Return [x, y] of the center of cell containing provided text 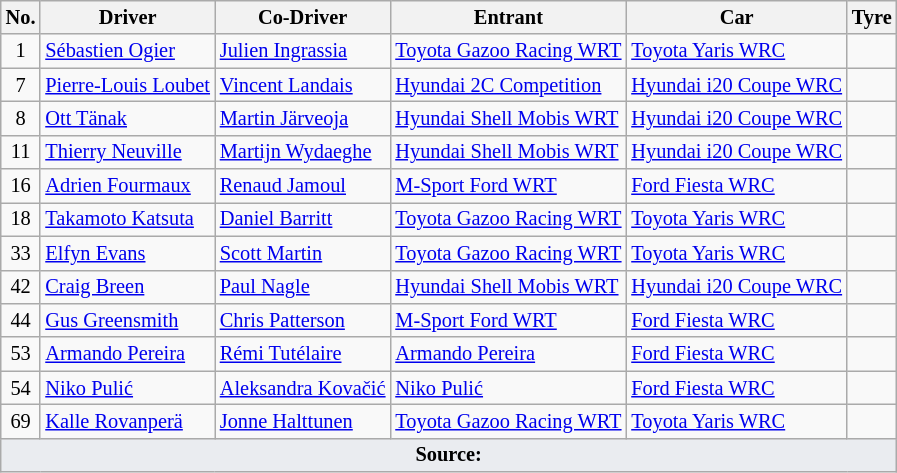
8 [21, 118]
11 [21, 152]
42 [21, 287]
Scott Martin [303, 253]
Martin Järveoja [303, 118]
Pierre-Louis Loubet [127, 85]
Craig Breen [127, 287]
Jonne Halttunen [303, 421]
33 [21, 253]
Entrant [508, 17]
Chris Patterson [303, 320]
7 [21, 85]
Thierry Neuville [127, 152]
Tyre [872, 17]
Hyundai 2C Competition [508, 85]
Julien Ingrassia [303, 51]
69 [21, 421]
Daniel Barritt [303, 219]
No. [21, 17]
Gus Greensmith [127, 320]
Driver [127, 17]
18 [21, 219]
Kalle Rovanperä [127, 421]
54 [21, 388]
Co-Driver [303, 17]
Rémi Tutélaire [303, 354]
Paul Nagle [303, 287]
Adrien Fourmaux [127, 186]
Renaud Jamoul [303, 186]
Sébastien Ogier [127, 51]
Source: [449, 455]
Vincent Landais [303, 85]
Takamoto Katsuta [127, 219]
16 [21, 186]
Car [736, 17]
Ott Tänak [127, 118]
44 [21, 320]
53 [21, 354]
1 [21, 51]
Martijn Wydaeghe [303, 152]
Elfyn Evans [127, 253]
Aleksandra Kovačić [303, 388]
